Locate the cell with the specified text and output its [X, Y] center coordinate. 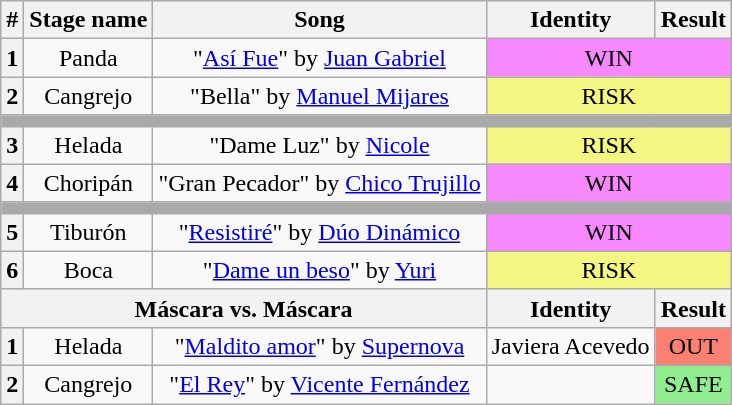
"Bella" by Manuel Mijares [320, 96]
"El Rey" by Vicente Fernández [320, 384]
Boca [88, 270]
6 [12, 270]
"Resistiré" by Dúo Dinámico [320, 232]
Stage name [88, 20]
"Así Fue" by Juan Gabriel [320, 58]
SAFE [693, 384]
Panda [88, 58]
"Dame un beso" by Yuri [320, 270]
Javiera Acevedo [570, 346]
4 [12, 183]
OUT [693, 346]
Song [320, 20]
3 [12, 145]
Choripán [88, 183]
5 [12, 232]
Tiburón [88, 232]
"Dame Luz" by Nicole [320, 145]
"Maldito amor" by Supernova [320, 346]
"Gran Pecador" by Chico Trujillo [320, 183]
Máscara vs. Máscara [244, 308]
# [12, 20]
